Scan for the cell matching the given text and deliver its [X, Y] coordinate at center. 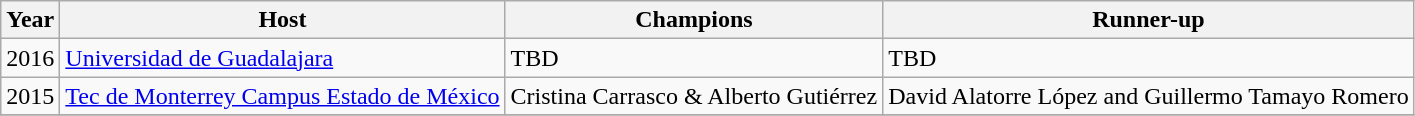
Universidad de Guadalajara [282, 58]
Year [30, 20]
Tec de Monterrey Campus Estado de México [282, 96]
Champions [694, 20]
Runner-up [1148, 20]
David Alatorre López and Guillermo Tamayo Romero [1148, 96]
2015 [30, 96]
2016 [30, 58]
Cristina Carrasco & Alberto Gutiérrez [694, 96]
Host [282, 20]
